Return (X, Y) of the center of cell containing provided text 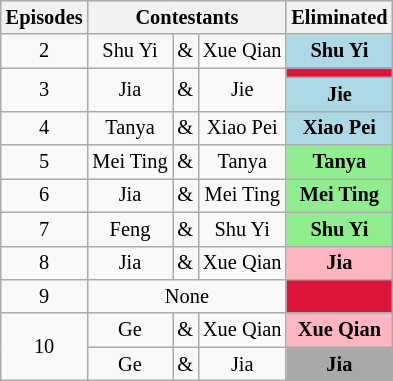
7 (44, 229)
8 (44, 263)
4 (44, 128)
Eliminated (339, 17)
Contestants (186, 17)
6 (44, 195)
Feng (130, 229)
Episodes (44, 17)
3 (44, 90)
9 (44, 296)
2 (44, 51)
5 (44, 162)
None (186, 296)
10 (44, 346)
